Identify which cell holds the provided text, then report its (x, y) central coordinate. 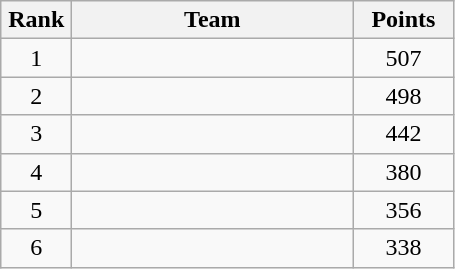
1 (36, 58)
6 (36, 248)
2 (36, 96)
Rank (36, 20)
442 (404, 134)
380 (404, 172)
3 (36, 134)
356 (404, 210)
498 (404, 96)
338 (404, 248)
Points (404, 20)
5 (36, 210)
4 (36, 172)
Team (212, 20)
507 (404, 58)
